Identify which cell holds the provided text, then report its (x, y) central coordinate. 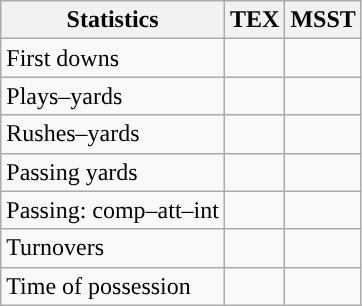
Time of possession (113, 286)
Rushes–yards (113, 134)
First downs (113, 58)
Plays–yards (113, 96)
TEX (254, 20)
MSST (323, 20)
Statistics (113, 20)
Passing yards (113, 172)
Passing: comp–att–int (113, 210)
Turnovers (113, 248)
